Pinpoint the cell where the given text exists, returning its [X, Y] midpoint coordinate. 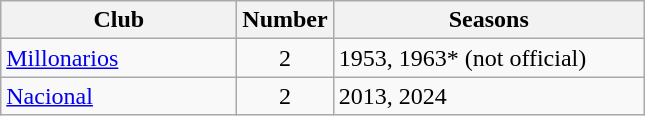
2013, 2024 [488, 96]
Millonarios [119, 58]
Number [285, 20]
Club [119, 20]
1953, 1963* (not official) [488, 58]
Seasons [488, 20]
Nacional [119, 96]
